Return the [x, y] coordinate for the center point of the cell that contains the specified text.  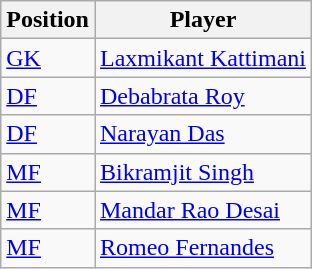
Bikramjit Singh [202, 172]
Mandar Rao Desai [202, 210]
Laxmikant Kattimani [202, 58]
Position [48, 20]
Debabrata Roy [202, 96]
Narayan Das [202, 134]
GK [48, 58]
Player [202, 20]
Romeo Fernandes [202, 248]
